For the text-containing cell, return its midpoint in [X, Y] coordinate format. 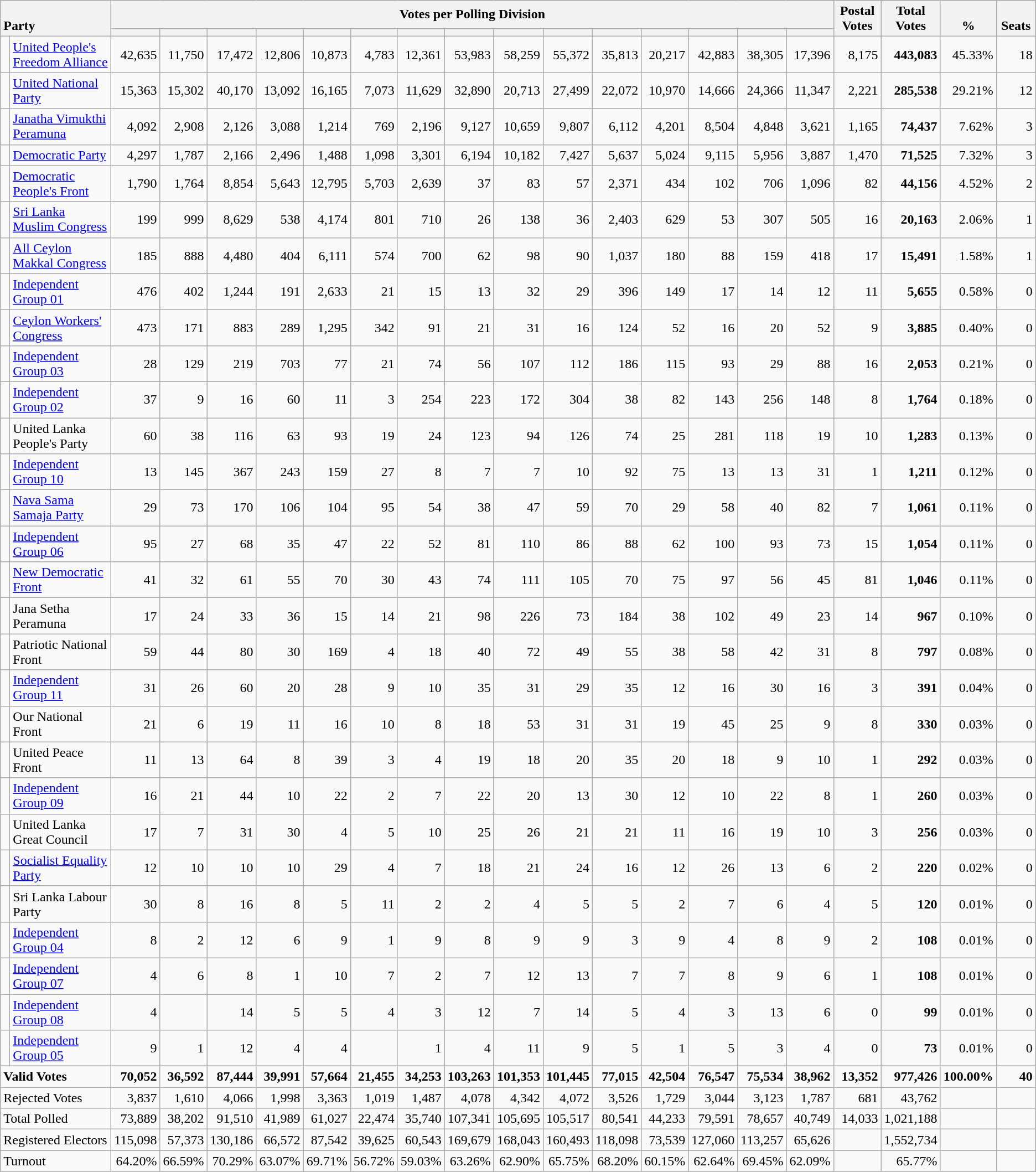
169,679 [469, 1140]
66.59% [184, 1161]
87,444 [231, 1077]
4,297 [136, 155]
3,301 [421, 155]
330 [911, 724]
68 [231, 544]
63 [280, 435]
Independent Group 08 [61, 1012]
2,371 [617, 184]
473 [136, 328]
3,837 [136, 1098]
21,455 [374, 1077]
5,956 [762, 155]
101,445 [568, 1077]
3,526 [617, 1098]
54 [421, 508]
219 [231, 363]
91 [421, 328]
116 [231, 435]
1,096 [810, 184]
69.71% [327, 1161]
172 [518, 400]
797 [911, 652]
11,629 [421, 91]
967 [911, 616]
Independent Group 11 [61, 688]
1,211 [911, 472]
883 [231, 328]
24,366 [762, 91]
64.20% [136, 1161]
United People's Freedom Alliance [61, 54]
40,170 [231, 91]
2,403 [617, 219]
13,092 [280, 91]
5,703 [374, 184]
180 [665, 256]
36,592 [184, 1077]
16,165 [327, 91]
4,072 [568, 1098]
148 [810, 400]
Sri Lanka Labour Party [61, 903]
10,970 [665, 91]
80 [231, 652]
58,259 [518, 54]
396 [617, 291]
73,539 [665, 1140]
0.10% [968, 616]
New Democratic Front [61, 580]
United Peace Front [61, 760]
77,015 [617, 1077]
681 [857, 1098]
43,762 [911, 1098]
11,347 [810, 91]
Jana Setha Peramuna [61, 616]
3,885 [911, 328]
107 [518, 363]
138 [518, 219]
Ceylon Workers' Congress [61, 328]
64 [231, 760]
Democratic Party [61, 155]
59.03% [421, 1161]
34,253 [421, 1077]
70.29% [231, 1161]
199 [136, 219]
14,666 [713, 91]
391 [911, 688]
169 [327, 652]
15,302 [184, 91]
United Lanka People's Party [61, 435]
76,547 [713, 1077]
710 [421, 219]
5,024 [665, 155]
5,643 [280, 184]
3,088 [280, 126]
281 [713, 435]
801 [374, 219]
61 [231, 580]
91,510 [231, 1119]
1,729 [665, 1098]
184 [617, 616]
4.52% [968, 184]
42,504 [665, 1077]
223 [469, 400]
70,052 [136, 1077]
17,396 [810, 54]
63.07% [280, 1161]
10,182 [518, 155]
60,543 [421, 1140]
2,633 [327, 291]
0.04% [968, 688]
42,635 [136, 54]
123 [469, 435]
2,166 [231, 155]
66,572 [280, 1140]
130,186 [231, 1140]
226 [518, 616]
Janatha Vimukthi Peramuna [61, 126]
107,341 [469, 1119]
20,713 [518, 91]
60.15% [665, 1161]
1.58% [968, 256]
39,625 [374, 1140]
44,233 [665, 1119]
1,054 [911, 544]
90 [568, 256]
Independent Group 04 [61, 940]
41 [136, 580]
Rejected Votes [56, 1098]
12,806 [280, 54]
78,657 [762, 1119]
35,740 [421, 1119]
418 [810, 256]
3,887 [810, 155]
35,813 [617, 54]
143 [713, 400]
87,542 [327, 1140]
11,750 [184, 54]
5,655 [911, 291]
168,043 [518, 1140]
118 [762, 435]
45.33% [968, 54]
2,053 [911, 363]
1,061 [911, 508]
41,989 [280, 1119]
1,214 [327, 126]
Valid Votes [56, 1077]
Independent Group 02 [61, 400]
129 [184, 363]
105,517 [568, 1119]
254 [421, 400]
6,111 [327, 256]
4,066 [231, 1098]
10,873 [327, 54]
6,194 [469, 155]
Votes per Polling Division [473, 14]
2,221 [857, 91]
706 [762, 184]
Democratic People's Front [61, 184]
6,112 [617, 126]
220 [911, 868]
62.09% [810, 1161]
Turnout [56, 1161]
191 [280, 291]
4,848 [762, 126]
124 [617, 328]
113,257 [762, 1140]
342 [374, 328]
12,795 [327, 184]
Independent Group 10 [61, 472]
Nava Sama Samaja Party [61, 508]
65.77% [911, 1161]
7.62% [968, 126]
292 [911, 760]
145 [184, 472]
977,426 [911, 1077]
243 [280, 472]
118,098 [617, 1140]
103,263 [469, 1077]
304 [568, 400]
104 [327, 508]
2,908 [184, 126]
55,372 [568, 54]
32,890 [469, 91]
27,499 [568, 91]
2,126 [231, 126]
8,504 [713, 126]
1,046 [911, 580]
1,610 [184, 1098]
8,629 [231, 219]
1,098 [374, 155]
38,305 [762, 54]
39,991 [280, 1077]
9,807 [568, 126]
0.12% [968, 472]
1,470 [857, 155]
92 [617, 472]
43 [421, 580]
4,078 [469, 1098]
9,115 [713, 155]
105,695 [518, 1119]
185 [136, 256]
4,342 [518, 1098]
2,196 [421, 126]
Independent Group 07 [61, 975]
53,983 [469, 54]
3,363 [327, 1098]
29.21% [968, 91]
1,488 [327, 155]
289 [280, 328]
2.06% [968, 219]
999 [184, 219]
115 [665, 363]
62.64% [713, 1161]
Total Polled [56, 1119]
Sri Lanka Muslim Congress [61, 219]
160,493 [568, 1140]
94 [518, 435]
United Lanka Great Council [61, 832]
3,123 [762, 1098]
105 [568, 580]
74,437 [911, 126]
77 [327, 363]
86 [568, 544]
127,060 [713, 1140]
Registered Electors [56, 1140]
1,790 [136, 184]
99 [911, 1012]
61,027 [327, 1119]
115,098 [136, 1140]
57,664 [327, 1077]
62.90% [518, 1161]
69.45% [762, 1161]
171 [184, 328]
Independent Group 05 [61, 1049]
120 [911, 903]
8,175 [857, 54]
307 [762, 219]
22,072 [617, 91]
769 [374, 126]
629 [665, 219]
0.18% [968, 400]
0.02% [968, 868]
9,127 [469, 126]
23 [810, 616]
101,353 [518, 1077]
Party [56, 19]
126 [568, 435]
404 [280, 256]
5,637 [617, 155]
39 [327, 760]
111 [518, 580]
1,021,188 [911, 1119]
Our National Front [61, 724]
3,621 [810, 126]
4,480 [231, 256]
443,083 [911, 54]
97 [713, 580]
1,998 [280, 1098]
1,487 [421, 1098]
1,037 [617, 256]
434 [665, 184]
Socialist Equality Party [61, 868]
Independent Group 03 [61, 363]
68.20% [617, 1161]
2,496 [280, 155]
42,883 [713, 54]
Independent Group 06 [61, 544]
4,783 [374, 54]
44,156 [911, 184]
Independent Group 01 [61, 291]
7,073 [374, 91]
700 [421, 256]
15,363 [136, 91]
285,538 [911, 91]
112 [568, 363]
65,626 [810, 1140]
15,491 [911, 256]
73,889 [136, 1119]
All Ceylon Makkal Congress [61, 256]
56.72% [374, 1161]
83 [518, 184]
Total Votes [911, 19]
1,283 [911, 435]
1,244 [231, 291]
703 [280, 363]
72 [518, 652]
40,749 [810, 1119]
7,427 [568, 155]
0.13% [968, 435]
110 [518, 544]
Independent Group 09 [61, 796]
63.26% [469, 1161]
38,202 [184, 1119]
0.08% [968, 652]
260 [911, 796]
186 [617, 363]
2,639 [421, 184]
1,019 [374, 1098]
574 [374, 256]
Seats [1016, 19]
12,361 [421, 54]
14,033 [857, 1119]
1,165 [857, 126]
% [968, 19]
402 [184, 291]
Patriotic National Front [61, 652]
888 [184, 256]
1,295 [327, 328]
79,591 [713, 1119]
0.40% [968, 328]
4,201 [665, 126]
100.00% [968, 1077]
1,552,734 [911, 1140]
71,525 [911, 155]
476 [136, 291]
17,472 [231, 54]
65.75% [568, 1161]
170 [231, 508]
20,217 [665, 54]
20,163 [911, 219]
80,541 [617, 1119]
57 [568, 184]
57,373 [184, 1140]
538 [280, 219]
75,534 [762, 1077]
United National Party [61, 91]
505 [810, 219]
13,352 [857, 1077]
7.32% [968, 155]
4,092 [136, 126]
367 [231, 472]
0.21% [968, 363]
22,474 [374, 1119]
0.58% [968, 291]
106 [280, 508]
38,962 [810, 1077]
PostalVotes [857, 19]
8,854 [231, 184]
33 [231, 616]
100 [713, 544]
10,659 [518, 126]
149 [665, 291]
3,044 [713, 1098]
4,174 [327, 219]
42 [762, 652]
